Extract the (X, Y) coordinate from the center of the cell holding the provided text.  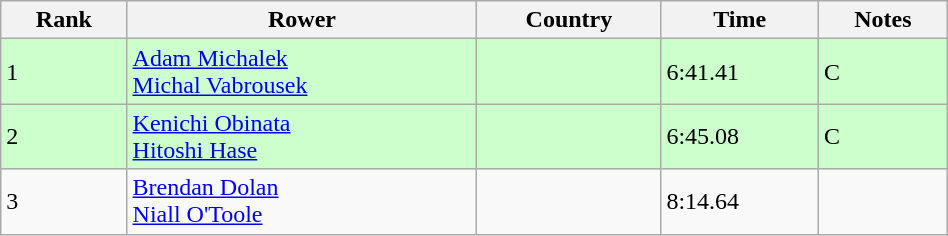
Brendan Dolan Niall O'Toole (302, 202)
Kenichi Obinata Hitoshi Hase (302, 136)
Time (740, 20)
2 (64, 136)
Rank (64, 20)
6:45.08 (740, 136)
Notes (882, 20)
3 (64, 202)
6:41.41 (740, 72)
Rower (302, 20)
Country (569, 20)
Adam MichalekMichal Vabrousek (302, 72)
8:14.64 (740, 202)
1 (64, 72)
